Locate the cell with the specified text and output its [x, y] center coordinate. 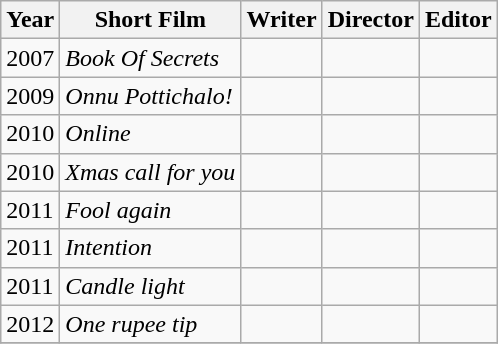
2012 [30, 324]
Editor [458, 20]
Online [150, 134]
Xmas call for you [150, 172]
Onnu Pottichalo! [150, 96]
Fool again [150, 210]
One rupee tip [150, 324]
2009 [30, 96]
Short Film [150, 20]
Intention [150, 248]
2007 [30, 58]
Year [30, 20]
Director [370, 20]
Writer [282, 20]
Book Of Secrets [150, 58]
Candle light [150, 286]
